Determine the (x, y) coordinate at the center of the cell enclosing the given text.  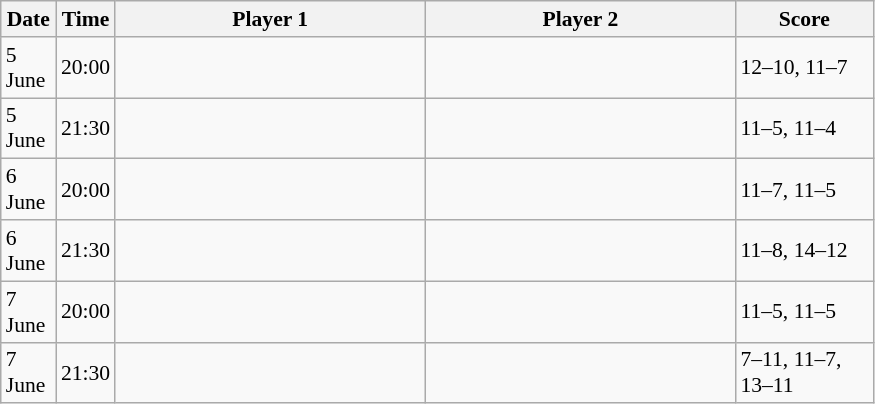
11–5, 11–5 (804, 312)
Score (804, 19)
Time (86, 19)
Player 1 (270, 19)
11–8, 14–12 (804, 250)
12–10, 11–7 (804, 68)
11–7, 11–5 (804, 190)
Player 2 (580, 19)
11–5, 11–4 (804, 128)
Date (28, 19)
7–11, 11–7, 13–11 (804, 372)
